Return [x, y] of the center of cell containing provided text 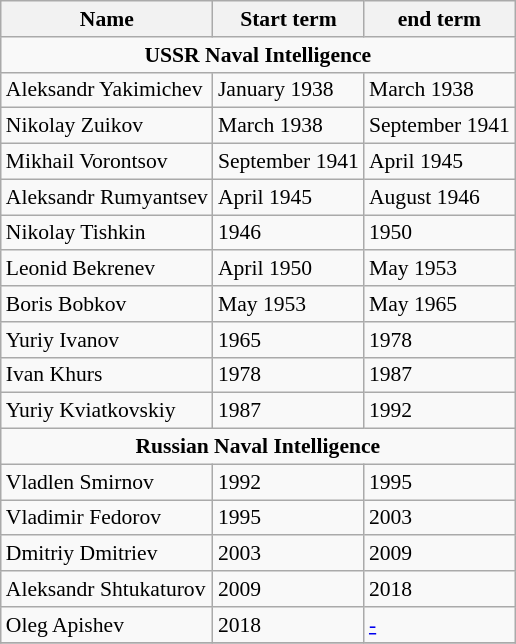
1965 [288, 340]
Yuriy Ivanov [107, 340]
Name [107, 19]
May 1965 [440, 304]
August 1946 [440, 197]
Oleg Apishev [107, 625]
Start term [288, 19]
Boris Bobkov [107, 304]
1950 [440, 233]
Dmitriy Dmitriev [107, 554]
Vladimir Fedorov [107, 518]
Vladlen Smirnov [107, 482]
Aleksandr Shtukaturov [107, 589]
Yuriy Kviatkovskiy [107, 411]
Aleksandr Yakimichev [107, 90]
Nikolay Tishkin [107, 233]
USSR Naval Intelligence [258, 55]
end term [440, 19]
Mikhail Vorontsov [107, 162]
January 1938 [288, 90]
Nikolay Zuikov [107, 126]
Ivan Khurs [107, 375]
April 1950 [288, 269]
1946 [288, 233]
- [440, 625]
Aleksandr Rumyantsev [107, 197]
Leonid Bekrenev [107, 269]
Russian Naval Intelligence [258, 447]
